Pinpoint the cell where the given text exists, returning its (x, y) midpoint coordinate. 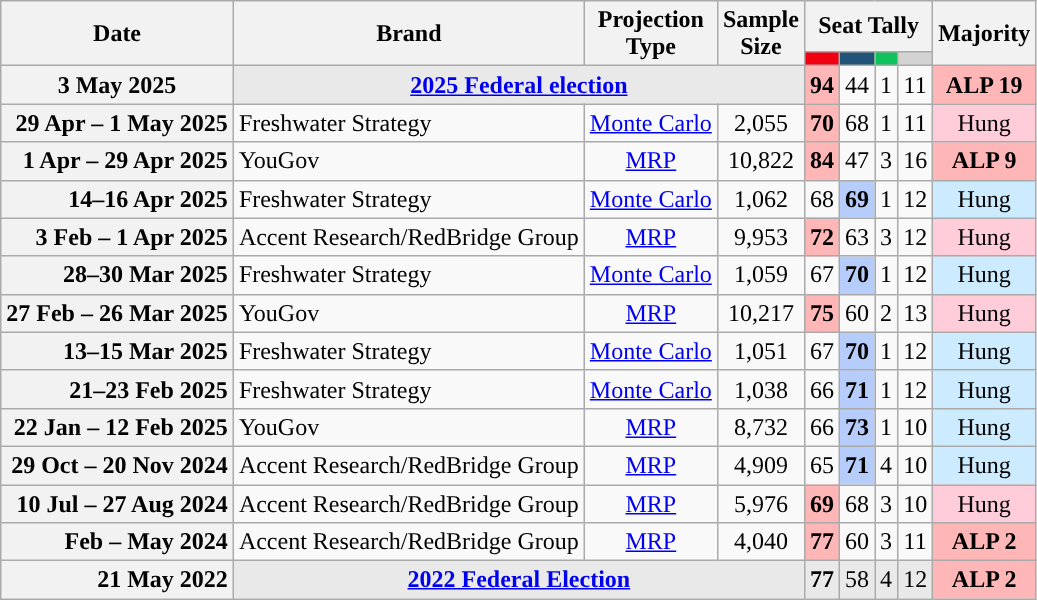
2022 Federal Election (518, 580)
10,217 (760, 313)
21 May 2022 (118, 580)
27 Feb – 26 Mar 2025 (118, 313)
1,062 (760, 199)
ALP 9 (984, 161)
SampleSize (760, 34)
2,055 (760, 123)
94 (822, 85)
73 (856, 427)
2 (886, 313)
72 (822, 237)
1 Apr – 29 Apr 2025 (118, 161)
4,909 (760, 465)
8,732 (760, 427)
4,040 (760, 542)
Seat Tally (868, 26)
Brand (408, 34)
3 May 2025 (118, 85)
Feb – May 2024 (118, 542)
1,038 (760, 389)
29 Apr – 1 May 2025 (118, 123)
75 (822, 313)
58 (856, 580)
Date (118, 34)
65 (822, 465)
16 (916, 161)
29 Oct – 20 Nov 2024 (118, 465)
13–15 Mar 2025 (118, 351)
1,051 (760, 351)
14–16 Apr 2025 (118, 199)
5,976 (760, 503)
3 Feb – 1 Apr 2025 (118, 237)
47 (856, 161)
9,953 (760, 237)
63 (856, 237)
1,059 (760, 275)
21–23 Feb 2025 (118, 389)
ALP 19 (984, 85)
13 (916, 313)
44 (856, 85)
84 (822, 161)
10,822 (760, 161)
22 Jan – 12 Feb 2025 (118, 427)
ProjectionType (650, 34)
10 Jul – 27 Aug 2024 (118, 503)
28–30 Mar 2025 (118, 275)
Majority (984, 34)
2025 Federal election (518, 85)
